Search for the cell housing the specified text and yield its (x, y) center coordinate. 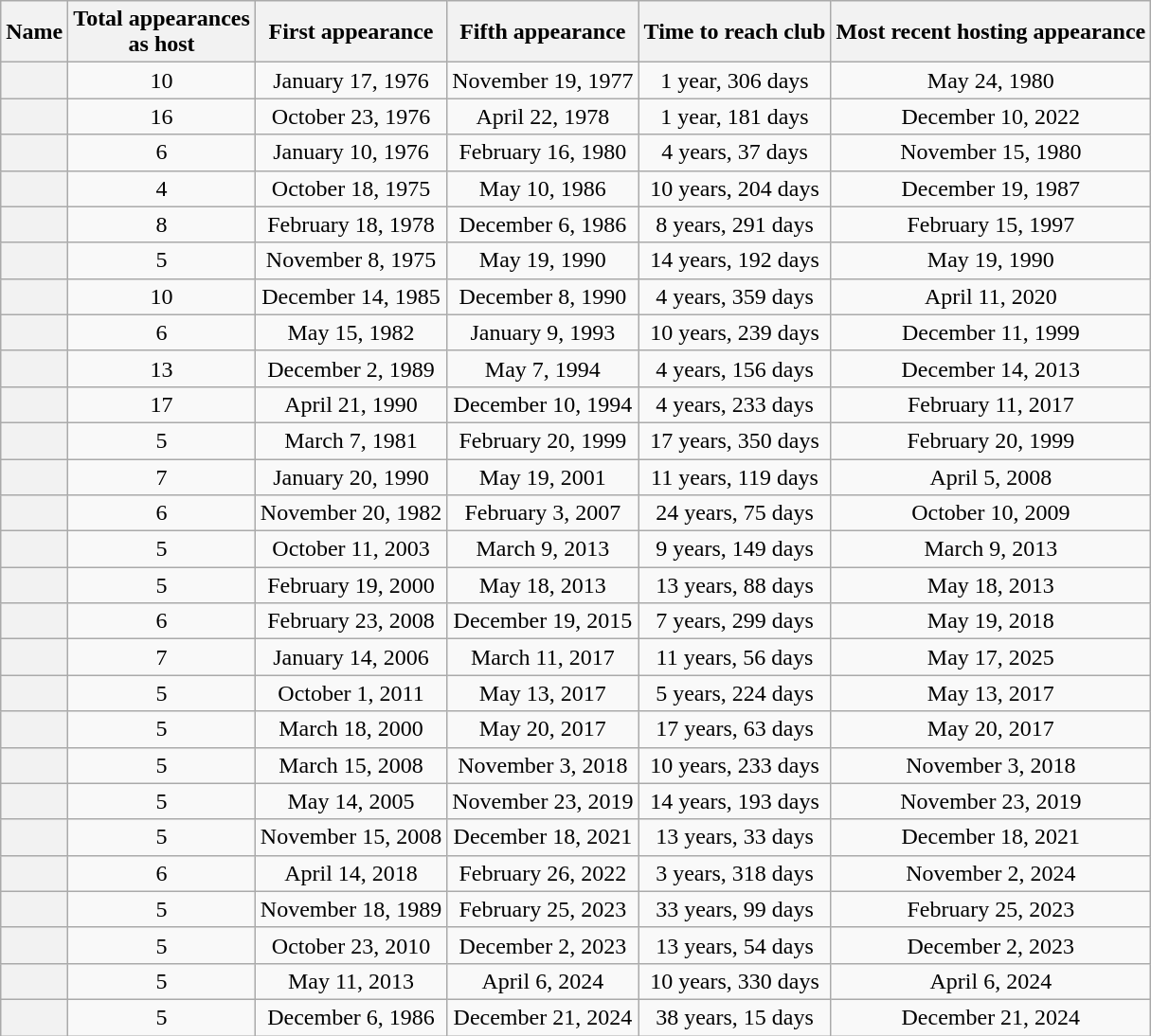
April 21, 1990 (351, 404)
10 years, 239 days (735, 332)
January 20, 1990 (351, 476)
4 years, 156 days (735, 368)
33 years, 99 days (735, 909)
May 14, 2005 (351, 801)
14 years, 192 days (735, 260)
February 11, 2017 (991, 404)
Most recent hosting appearance (991, 32)
Total appearancesas host (162, 32)
October 18, 1975 (351, 188)
March 15, 2008 (351, 765)
November 15, 2008 (351, 837)
November 15, 1980 (991, 152)
October 23, 1976 (351, 116)
January 9, 1993 (543, 332)
Time to reach club (735, 32)
17 years, 63 days (735, 729)
13 (162, 368)
13 years, 88 days (735, 585)
December 19, 2015 (543, 621)
9 years, 149 days (735, 549)
17 (162, 404)
11 years, 56 days (735, 657)
May 24, 1980 (991, 80)
May 17, 2025 (991, 657)
March 7, 1981 (351, 440)
December 11, 1999 (991, 332)
October 11, 2003 (351, 549)
13 years, 33 days (735, 837)
13 years, 54 days (735, 945)
February 26, 2022 (543, 873)
January 14, 2006 (351, 657)
16 (162, 116)
December 14, 2013 (991, 368)
February 16, 1980 (543, 152)
November 18, 1989 (351, 909)
December 8, 1990 (543, 296)
4 (162, 188)
February 15, 1997 (991, 224)
December 10, 1994 (543, 404)
November 2, 2024 (991, 873)
24 years, 75 days (735, 513)
11 years, 119 days (735, 476)
March 18, 2000 (351, 729)
November 8, 1975 (351, 260)
April 11, 2020 (991, 296)
7 years, 299 days (735, 621)
December 14, 1985 (351, 296)
8 years, 291 days (735, 224)
October 23, 2010 (351, 945)
Fifth appearance (543, 32)
December 19, 1987 (991, 188)
4 years, 233 days (735, 404)
May 10, 1986 (543, 188)
5 years, 224 days (735, 693)
10 years, 330 days (735, 981)
November 19, 1977 (543, 80)
3 years, 318 days (735, 873)
December 2, 1989 (351, 368)
October 10, 2009 (991, 513)
May 7, 1994 (543, 368)
1 year, 306 days (735, 80)
February 3, 2007 (543, 513)
December 10, 2022 (991, 116)
May 15, 1982 (351, 332)
February 19, 2000 (351, 585)
April 5, 2008 (991, 476)
1 year, 181 days (735, 116)
February 18, 1978 (351, 224)
May 19, 2001 (543, 476)
38 years, 15 days (735, 1017)
May 11, 2013 (351, 981)
Name (34, 32)
November 20, 1982 (351, 513)
4 years, 37 days (735, 152)
October 1, 2011 (351, 693)
10 years, 233 days (735, 765)
10 years, 204 days (735, 188)
February 23, 2008 (351, 621)
April 14, 2018 (351, 873)
14 years, 193 days (735, 801)
8 (162, 224)
January 10, 1976 (351, 152)
4 years, 359 days (735, 296)
First appearance (351, 32)
May 19, 2018 (991, 621)
April 22, 1978 (543, 116)
March 11, 2017 (543, 657)
January 17, 1976 (351, 80)
17 years, 350 days (735, 440)
